Output the [X, Y] coordinate of the center of the cell containing the given text.  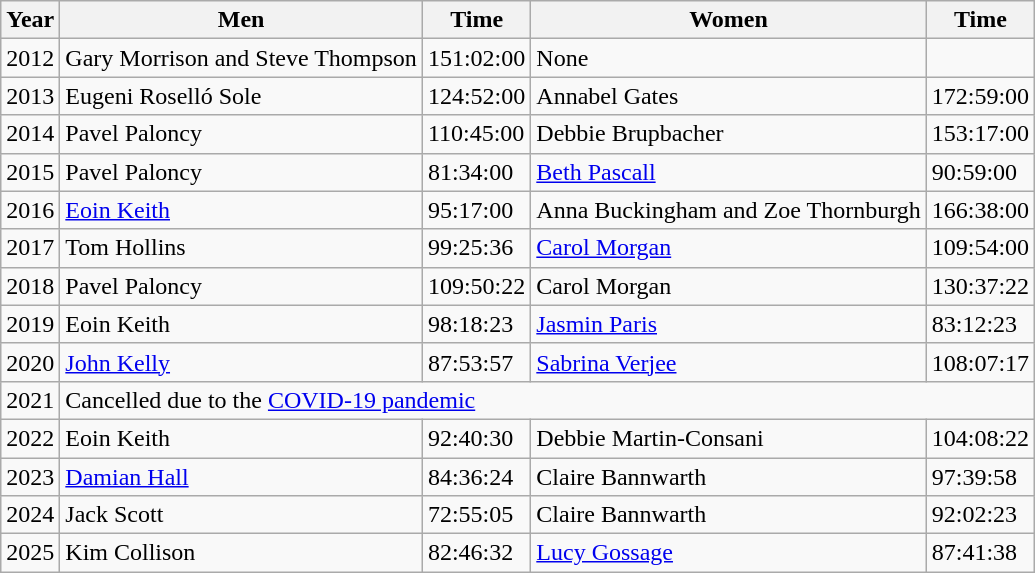
82:46:32 [476, 553]
Year [30, 20]
2023 [30, 477]
153:17:00 [980, 134]
87:53:57 [476, 362]
Beth Pascall [728, 172]
Annabel Gates [728, 96]
Lucy Gossage [728, 553]
Debbie Martin-Consani [728, 438]
99:25:36 [476, 248]
83:12:23 [980, 324]
81:34:00 [476, 172]
2014 [30, 134]
2024 [30, 515]
2020 [30, 362]
2025 [30, 553]
108:07:17 [980, 362]
Men [242, 20]
2013 [30, 96]
Anna Buckingham and Zoe Thornburgh [728, 210]
Tom Hollins [242, 248]
Gary Morrison and Steve Thompson [242, 58]
97:39:58 [980, 477]
90:59:00 [980, 172]
John Kelly [242, 362]
Kim Collison [242, 553]
110:45:00 [476, 134]
Eugeni Roselló Sole [242, 96]
2015 [30, 172]
Jack Scott [242, 515]
130:37:22 [980, 286]
2016 [30, 210]
2012 [30, 58]
92:02:23 [980, 515]
87:41:38 [980, 553]
2018 [30, 286]
Damian Hall [242, 477]
Cancelled due to the COVID-19 pandemic [548, 400]
104:08:22 [980, 438]
92:40:30 [476, 438]
98:18:23 [476, 324]
166:38:00 [980, 210]
Sabrina Verjee [728, 362]
109:54:00 [980, 248]
84:36:24 [476, 477]
172:59:00 [980, 96]
95:17:00 [476, 210]
None [728, 58]
109:50:22 [476, 286]
Debbie Brupbacher [728, 134]
Women [728, 20]
Jasmin Paris [728, 324]
124:52:00 [476, 96]
2017 [30, 248]
2022 [30, 438]
151:02:00 [476, 58]
2019 [30, 324]
2021 [30, 400]
72:55:05 [476, 515]
